Find where the given text appears and provide that cell's center as (x, y) coordinate. 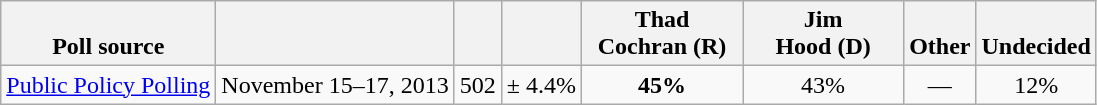
Poll source (108, 34)
45% (662, 85)
ThadCochran (R) (662, 34)
November 15–17, 2013 (335, 85)
Public Policy Polling (108, 85)
± 4.4% (541, 85)
Undecided (1036, 34)
502 (478, 85)
43% (824, 85)
— (940, 85)
JimHood (D) (824, 34)
Other (940, 34)
12% (1036, 85)
